Return (X, Y) of the center of cell containing provided text 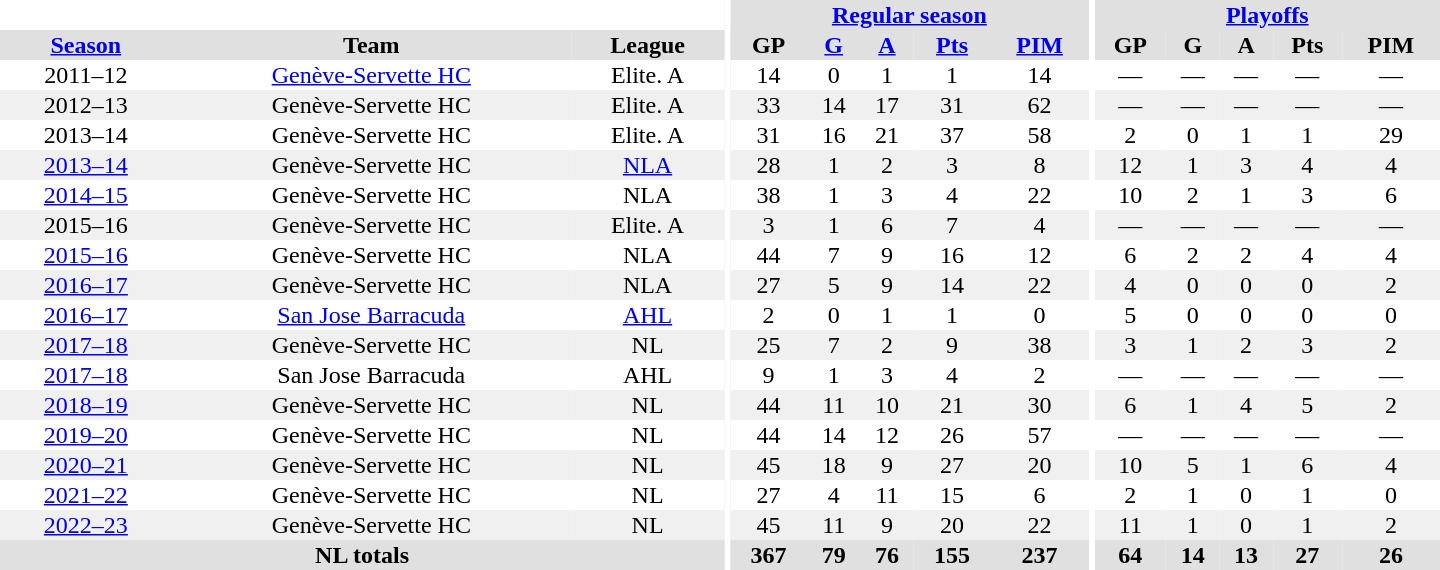
17 (886, 105)
79 (834, 555)
League (648, 45)
2018–19 (86, 405)
76 (886, 555)
367 (768, 555)
2021–22 (86, 495)
13 (1246, 555)
2019–20 (86, 435)
Team (372, 45)
33 (768, 105)
2011–12 (86, 75)
NL totals (362, 555)
Playoffs (1268, 15)
2014–15 (86, 195)
25 (768, 345)
2012–13 (86, 105)
57 (1040, 435)
Season (86, 45)
30 (1040, 405)
8 (1040, 165)
155 (952, 555)
15 (952, 495)
237 (1040, 555)
Regular season (909, 15)
2022–23 (86, 525)
29 (1391, 135)
2020–21 (86, 465)
64 (1131, 555)
37 (952, 135)
28 (768, 165)
62 (1040, 105)
58 (1040, 135)
18 (834, 465)
